Return the (x, y) coordinate for the center point of the cell that contains the specified text.  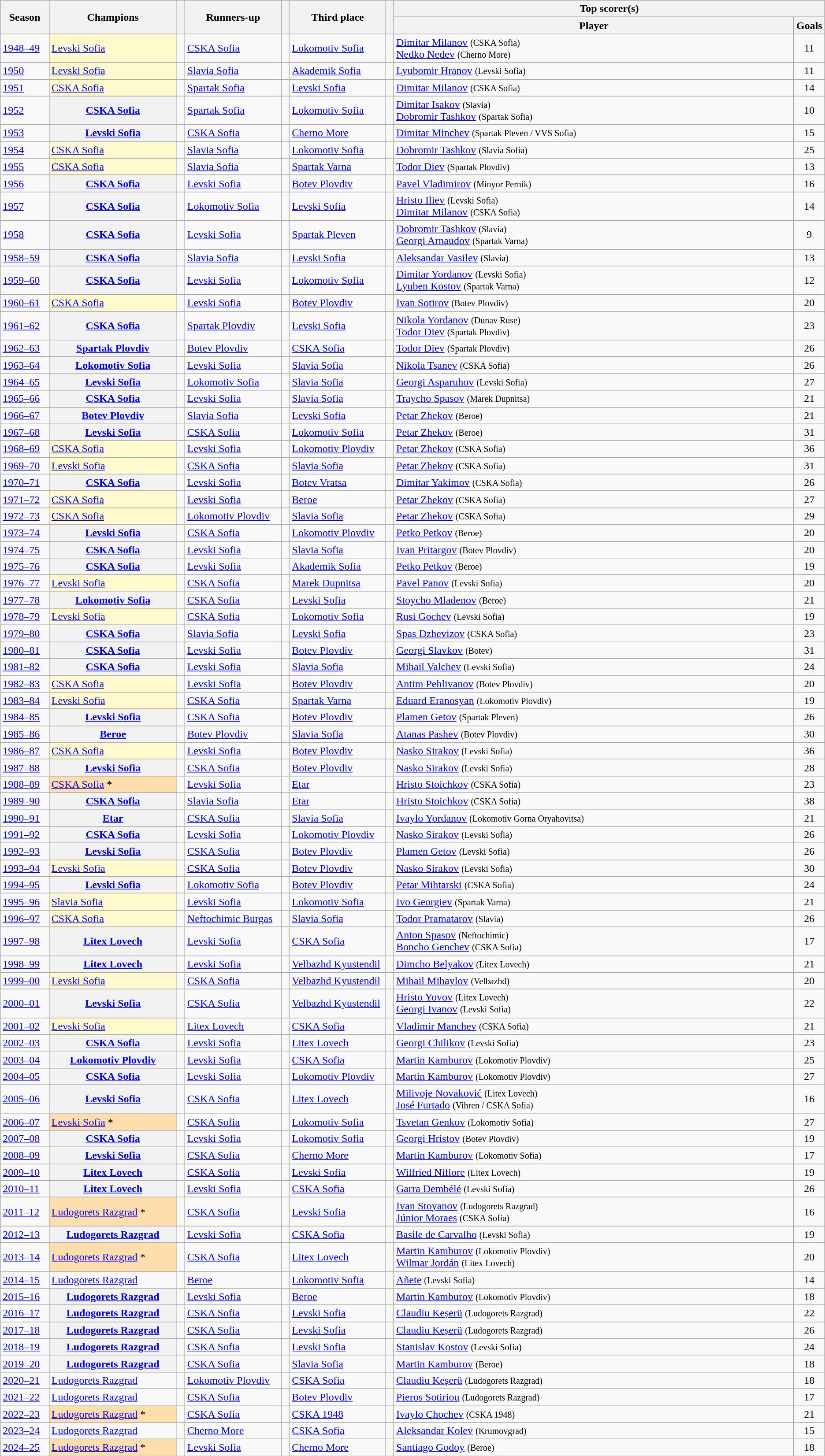
Traycho Spasov (Marek Dupnitsa) (594, 399)
9 (809, 234)
Marek Dupnitsa (338, 583)
1973–74 (25, 533)
2021–22 (25, 1397)
Dobromir Tashkov (Slavia Sofia) (594, 150)
Dimitar Milanov (CSKA Sofia) (594, 88)
Botev Vratsa (338, 482)
Anton Spasov (Neftochimic) Boncho Genchev (CSKA Sofia) (594, 941)
1980–81 (25, 650)
Mihail Mihaylov (Velbazhd) (594, 981)
Ivaylo Yordanov (Lokomotiv Gorna Oryahovitsa) (594, 818)
1995–96 (25, 902)
Georgi Chilikov (Levski Sofia) (594, 1043)
2010–11 (25, 1189)
1958 (25, 234)
1996–97 (25, 919)
2019–20 (25, 1363)
Player (594, 26)
Tsvetan Genkov (Lokomotiv Sofia) (594, 1122)
1984–85 (25, 717)
Pavel Vladimirov (Minyor Pernik) (594, 183)
1989–90 (25, 801)
12 (809, 280)
Goals (809, 26)
Nikola Tsanev (CSKA Sofia) (594, 365)
1972–73 (25, 516)
10 (809, 110)
2013–14 (25, 1257)
Eduard Eranosyan (Lokomotiv Plovdiv) (594, 700)
Wilfried Niflore (Litex Lovech) (594, 1172)
2007–08 (25, 1139)
Dimitar Yordanov (Levski Sofia) Lyuben Kostov (Spartak Varna) (594, 280)
Nikola Yordanov (Dunav Ruse) Todor Diev (Spartak Plovdiv) (594, 326)
1966–67 (25, 415)
2004–05 (25, 1076)
Añete (Levski Sofia) (594, 1280)
Antim Pehlivanov (Botev Plovdiv) (594, 684)
2003–04 (25, 1060)
Martin Kamburov (Lokomotiv Plovdiv) Wilmar Jordán (Litex Lovech) (594, 1257)
1974–75 (25, 549)
Ivan Pritargov (Botev Plovdiv) (594, 549)
Dimitar Yakimov (CSKA Sofia) (594, 482)
2023–24 (25, 1431)
Georgi Slavkov (Botev) (594, 650)
2000–01 (25, 1004)
Garra Dembélé (Levski Sofia) (594, 1189)
1997–98 (25, 941)
Spartak Pleven (338, 234)
1991–92 (25, 835)
Martin Kamburov (Lokomotiv Sofia) (594, 1156)
Atanas Pashev (Botev Plovdiv) (594, 734)
CSKA 1948 (338, 1414)
Dobromir Tashkov (Slavia) Georgi Arnaudov (Spartak Varna) (594, 234)
Dimitar Minchev (Spartak Pleven / VVS Sofia) (594, 133)
1960–61 (25, 303)
Hristo Yovov (Litex Lovech) Georgi Ivanov (Levski Sofia) (594, 1004)
1952 (25, 110)
Mihail Valchev (Levski Sofia) (594, 667)
2017–18 (25, 1330)
2005–06 (25, 1099)
1988–89 (25, 784)
Basile de Carvalho (Levski Sofia) (594, 1234)
1979–80 (25, 634)
1953 (25, 133)
28 (809, 767)
Dimitar Milanov (CSKA Sofia) Nedko Nedev (Cherno More) (594, 48)
2006–07 (25, 1122)
1981–82 (25, 667)
1963–64 (25, 365)
Ivo Georgiev (Spartak Varna) (594, 902)
Top scorer(s) (609, 9)
2018–19 (25, 1347)
1954 (25, 150)
1970–71 (25, 482)
2022–23 (25, 1414)
1948–49 (25, 48)
1965–66 (25, 399)
1985–86 (25, 734)
2001–02 (25, 1026)
Todor Pramatarov (Slavia) (594, 919)
Spas Dzhevizov (CSKA Sofia) (594, 634)
Champions (113, 17)
Plamen Getov (Spartak Pleven) (594, 717)
Dimitar Isakov (Slavia) Dobromir Tashkov (Spartak Sofia) (594, 110)
Plamen Getov (Levski Sofia) (594, 852)
1994–95 (25, 885)
1977–78 (25, 600)
1959–60 (25, 280)
2002–03 (25, 1043)
1969–70 (25, 466)
2024–25 (25, 1448)
Runners-up (233, 17)
38 (809, 801)
Petar Mihtarski (CSKA Sofia) (594, 885)
1992–93 (25, 852)
Season (25, 17)
Milivoje Novaković (Litex Lovech) José Furtado (Vihren / CSKA Sofia) (594, 1099)
2012–13 (25, 1234)
29 (809, 516)
1986–87 (25, 751)
2008–09 (25, 1156)
1983–84 (25, 700)
Aleksandar Kolev (Krumovgrad) (594, 1431)
2014–15 (25, 1280)
Ivaylo Chochev (CSKA 1948) (594, 1414)
1999–00 (25, 981)
1967–68 (25, 432)
Lyubomir Hranov (Levski Sofia) (594, 71)
1993–94 (25, 868)
1951 (25, 88)
Georgi Asparuhov (Levski Sofia) (594, 382)
2011–12 (25, 1211)
1990–91 (25, 818)
1987–88 (25, 767)
1958–59 (25, 258)
Pavel Panov (Levski Sofia) (594, 583)
1961–62 (25, 326)
1957 (25, 206)
Ivan Sotirov (Botev Plovdiv) (594, 303)
1982–83 (25, 684)
Georgi Hristov (Botev Plovdiv) (594, 1139)
1971–72 (25, 499)
Stanislav Kostov (Levski Sofia) (594, 1347)
1998–99 (25, 964)
Pieros Sotiriou (Ludogorets Razgrad) (594, 1397)
CSKA Sofia * (113, 784)
Levski Sofia * (113, 1122)
1964–65 (25, 382)
1976–77 (25, 583)
1968–69 (25, 449)
2020–21 (25, 1380)
Dimcho Belyakov (Litex Lovech) (594, 964)
Stoycho Mladenov (Beroe) (594, 600)
1950 (25, 71)
Aleksandar Vasilev (Slavia) (594, 258)
2009–10 (25, 1172)
Vladimir Manchev (CSKA Sofia) (594, 1026)
1962–63 (25, 348)
Ivan Stoyanov (Ludogorets Razgrad) Júnior Moraes (CSKA Sofia) (594, 1211)
1975–76 (25, 567)
1955 (25, 167)
Rusi Gochev (Levski Sofia) (594, 617)
Third place (338, 17)
2015–16 (25, 1297)
Hristo Iliev (Levski Sofia) Dimitar Milanov (CSKA Sofia) (594, 206)
Santiago Godoy (Beroe) (594, 1448)
Neftochimic Burgas (233, 919)
1956 (25, 183)
2016–17 (25, 1313)
1978–79 (25, 617)
Martin Kamburov (Beroe) (594, 1363)
